Capture the cell that displays the provided text and extract its [x, y] central coordinate. 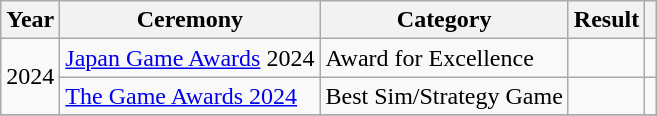
Category [444, 20]
Best Sim/Strategy Game [444, 96]
Japan Game Awards 2024 [190, 58]
Ceremony [190, 20]
The Game Awards 2024 [190, 96]
Result [606, 20]
Award for Excellence [444, 58]
2024 [30, 77]
Year [30, 20]
